From the cell containing the given text, extract its center point as (x, y) coordinate. 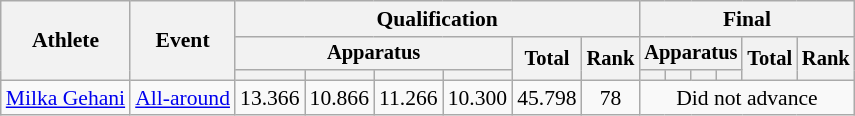
45.798 (546, 98)
Did not advance (746, 98)
Final (746, 19)
Milka Gehani (66, 98)
All-around (182, 98)
10.866 (340, 98)
78 (611, 98)
10.300 (478, 98)
Event (182, 40)
13.366 (270, 98)
Athlete (66, 40)
11.266 (408, 98)
Qualification (437, 19)
